Find where the given text appears and provide that cell's center as [X, Y] coordinate. 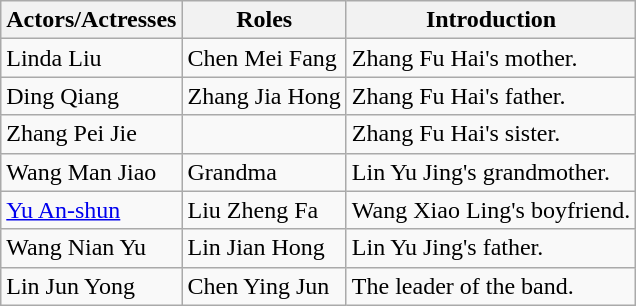
Chen Mei Fang [264, 58]
Wang Xiao Ling's boyfriend. [490, 210]
Wang Man Jiao [92, 172]
Roles [264, 20]
Wang Nian Yu [92, 248]
Yu An-shun [92, 210]
Chen Ying Jun [264, 286]
Actors/Actresses [92, 20]
Zhang Jia Hong [264, 96]
Grandma [264, 172]
Zhang Fu Hai's sister. [490, 134]
Introduction [490, 20]
Linda Liu [92, 58]
Lin Yu Jing's grandmother. [490, 172]
Zhang Pei Jie [92, 134]
The leader of the band. [490, 286]
Lin Jian Hong [264, 248]
Liu Zheng Fa [264, 210]
Zhang Fu Hai's mother. [490, 58]
Zhang Fu Hai's father. [490, 96]
Ding Qiang [92, 96]
Lin Jun Yong [92, 286]
Lin Yu Jing's father. [490, 248]
